Locate the cell with the specified text and output its (X, Y) center coordinate. 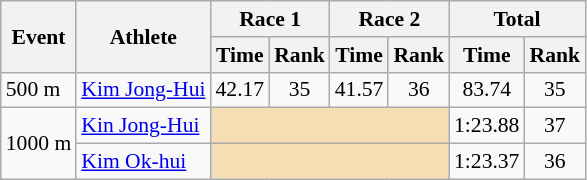
Kim Ok-hui (143, 162)
83.74 (486, 90)
Race 1 (270, 19)
Kin Jong-Hui (143, 126)
41.57 (360, 90)
1:23.88 (486, 126)
Total (517, 19)
Race 2 (390, 19)
1:23.37 (486, 162)
1000 m (38, 144)
500 m (38, 90)
Kim Jong-Hui (143, 90)
37 (554, 126)
42.17 (240, 90)
Event (38, 36)
Athlete (143, 36)
